Provide the (x, y) coordinate of the cell's center where the given text is located.  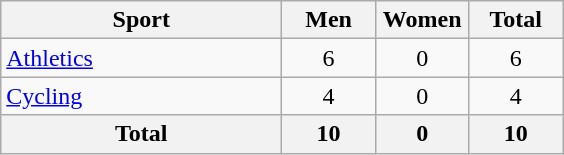
Men (329, 20)
Sport (142, 20)
Women (422, 20)
Athletics (142, 58)
Cycling (142, 96)
